Find where the given text appears and provide that cell's center as [X, Y] coordinate. 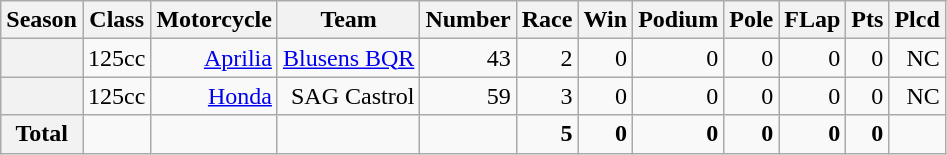
Team [348, 20]
Class [116, 20]
Aprilia [214, 58]
5 [547, 134]
Podium [678, 20]
Pole [752, 20]
FLap [812, 20]
Race [547, 20]
Win [606, 20]
SAG Castrol [348, 96]
Honda [214, 96]
59 [468, 96]
Number [468, 20]
Motorcycle [214, 20]
Blusens BQR [348, 58]
2 [547, 58]
Season [42, 20]
Total [42, 134]
3 [547, 96]
Pts [868, 20]
Plcd [917, 20]
43 [468, 58]
